Output the [x, y] coordinate of the center of the cell containing the given text.  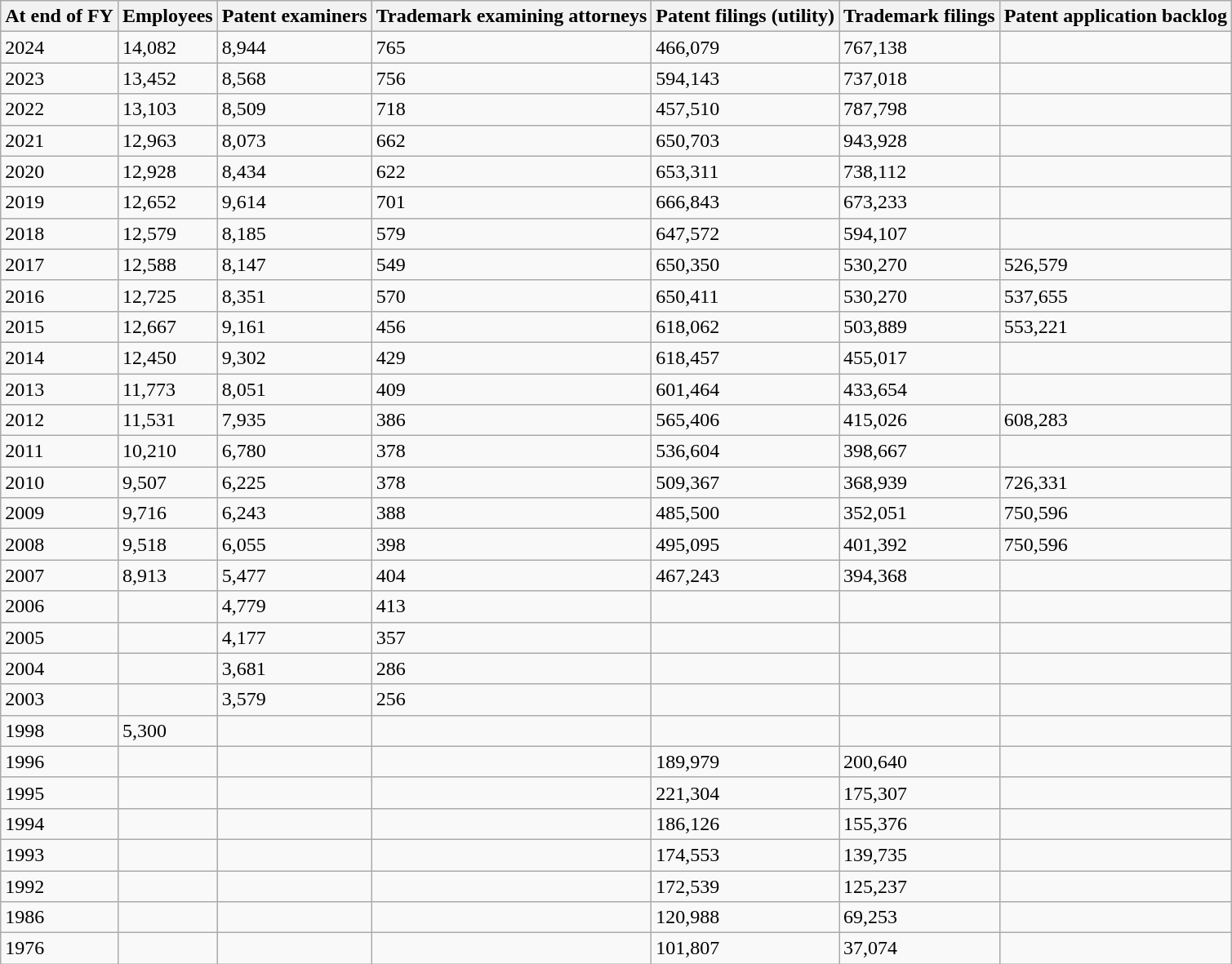
570 [511, 295]
647,572 [745, 233]
650,350 [745, 264]
726,331 [1115, 482]
2023 [60, 78]
618,062 [745, 327]
286 [511, 669]
6,243 [294, 513]
455,017 [919, 358]
738,112 [919, 171]
618,457 [745, 358]
8,509 [294, 109]
401,392 [919, 544]
9,161 [294, 327]
368,939 [919, 482]
155,376 [919, 824]
579 [511, 233]
200,640 [919, 762]
186,126 [745, 824]
120,988 [745, 917]
14,082 [167, 47]
13,452 [167, 78]
2015 [60, 327]
101,807 [745, 948]
2005 [60, 637]
8,944 [294, 47]
172,539 [745, 886]
11,773 [167, 389]
10,210 [167, 451]
2022 [60, 109]
466,079 [745, 47]
608,283 [1115, 420]
673,233 [919, 202]
526,579 [1115, 264]
12,963 [167, 140]
9,614 [294, 202]
2014 [60, 358]
1993 [60, 855]
174,553 [745, 855]
404 [511, 575]
8,185 [294, 233]
943,928 [919, 140]
2006 [60, 606]
12,588 [167, 264]
8,351 [294, 295]
2009 [60, 513]
662 [511, 140]
485,500 [745, 513]
4,779 [294, 606]
1995 [60, 793]
388 [511, 513]
6,055 [294, 544]
Employees [167, 16]
Patent filings (utility) [745, 16]
467,243 [745, 575]
221,304 [745, 793]
3,681 [294, 669]
175,307 [919, 793]
594,143 [745, 78]
9,507 [167, 482]
666,843 [745, 202]
9,716 [167, 513]
787,798 [919, 109]
398,667 [919, 451]
2021 [60, 140]
536,604 [745, 451]
398 [511, 544]
2016 [60, 295]
1996 [60, 762]
415,026 [919, 420]
767,138 [919, 47]
756 [511, 78]
456 [511, 327]
2012 [60, 420]
765 [511, 47]
433,654 [919, 389]
495,095 [745, 544]
701 [511, 202]
409 [511, 389]
125,237 [919, 886]
Trademark filings [919, 16]
13,103 [167, 109]
1992 [60, 886]
Trademark examining attorneys [511, 16]
394,368 [919, 575]
2008 [60, 544]
2011 [60, 451]
8,073 [294, 140]
650,703 [745, 140]
622 [511, 171]
537,655 [1115, 295]
8,434 [294, 171]
553,221 [1115, 327]
At end of FY [60, 16]
12,928 [167, 171]
1986 [60, 917]
12,450 [167, 358]
12,725 [167, 295]
5,300 [167, 731]
256 [511, 700]
2017 [60, 264]
6,225 [294, 482]
Patent examiners [294, 16]
594,107 [919, 233]
650,411 [745, 295]
413 [511, 606]
3,579 [294, 700]
12,667 [167, 327]
386 [511, 420]
1998 [60, 731]
509,367 [745, 482]
189,979 [745, 762]
429 [511, 358]
1994 [60, 824]
5,477 [294, 575]
8,051 [294, 389]
Patent application backlog [1115, 16]
2024 [60, 47]
457,510 [745, 109]
357 [511, 637]
11,531 [167, 420]
2020 [60, 171]
653,311 [745, 171]
2003 [60, 700]
2007 [60, 575]
6,780 [294, 451]
2004 [60, 669]
37,074 [919, 948]
1976 [60, 948]
601,464 [745, 389]
565,406 [745, 420]
9,518 [167, 544]
718 [511, 109]
8,913 [167, 575]
352,051 [919, 513]
503,889 [919, 327]
8,147 [294, 264]
2010 [60, 482]
8,568 [294, 78]
2013 [60, 389]
737,018 [919, 78]
69,253 [919, 917]
549 [511, 264]
12,579 [167, 233]
7,935 [294, 420]
4,177 [294, 637]
2019 [60, 202]
139,735 [919, 855]
12,652 [167, 202]
2018 [60, 233]
9,302 [294, 358]
